For the text-containing cell, return its midpoint in [x, y] coordinate format. 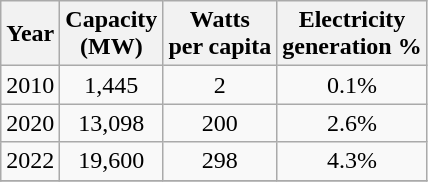
200 [220, 123]
1,445 [112, 85]
2010 [30, 85]
Electricity generation % [352, 34]
Watts per capita [220, 34]
298 [220, 161]
0.1% [352, 85]
Capacity (MW) [112, 34]
2 [220, 85]
4.3% [352, 161]
Year [30, 34]
19,600 [112, 161]
13,098 [112, 123]
2.6% [352, 123]
2022 [30, 161]
2020 [30, 123]
